Find where the given text appears and provide that cell's center as [x, y] coordinate. 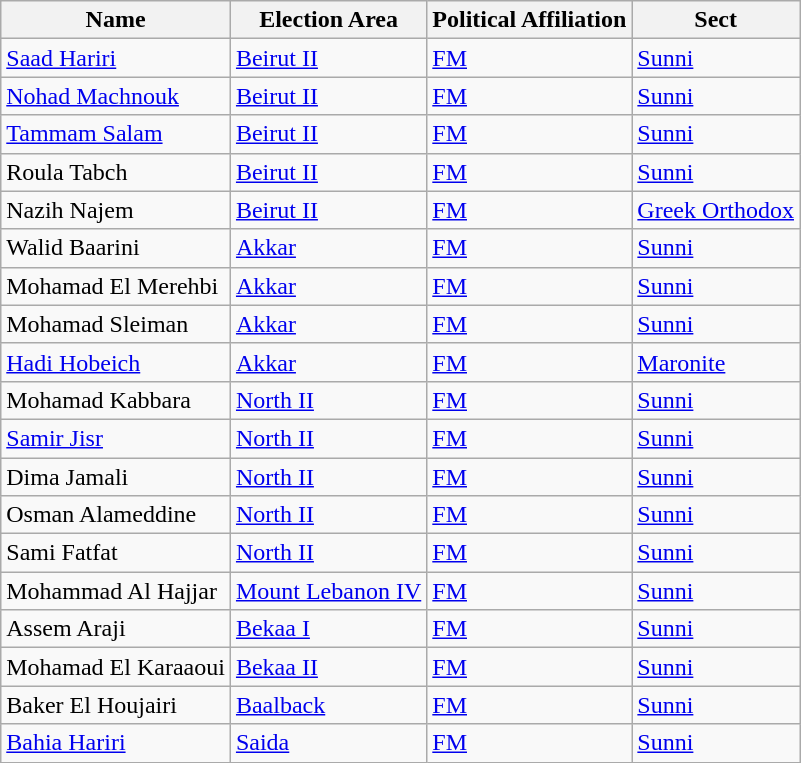
Tammam Salam [116, 134]
Election Area [328, 20]
Osman Alameddine [116, 515]
Maronite [716, 362]
Name [116, 20]
Hadi Hobeich [116, 362]
Mohammad Al Hajjar [116, 591]
Political Affiliation [530, 20]
Assem Araji [116, 629]
Mount Lebanon IV [328, 591]
Greek Orthodox [716, 210]
Roula Tabch [116, 172]
Nohad Machnouk [116, 96]
Bahia Hariri [116, 743]
Nazih Najem [116, 210]
Samir Jisr [116, 438]
Sami Fatfat [116, 553]
Saida [328, 743]
Mohamad El Karaaoui [116, 667]
Mohamad El Merehbi [116, 286]
Mohamad Sleiman [116, 324]
Saad Hariri [116, 58]
Dima Jamali [116, 477]
Sect [716, 20]
Baalback [328, 705]
Mohamad Kabbara [116, 400]
Walid Baarini [116, 248]
Bekaa II [328, 667]
Bekaa I [328, 629]
Baker El Houjairi [116, 705]
